From the cell containing the given text, extract its center point as (X, Y) coordinate. 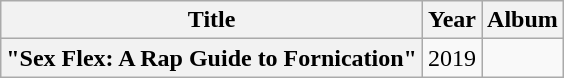
Album (523, 20)
"Sex Flex: A Rap Guide to Fornication" (212, 58)
2019 (452, 58)
Year (452, 20)
Title (212, 20)
